Pinpoint the cell where the given text exists, returning its (x, y) midpoint coordinate. 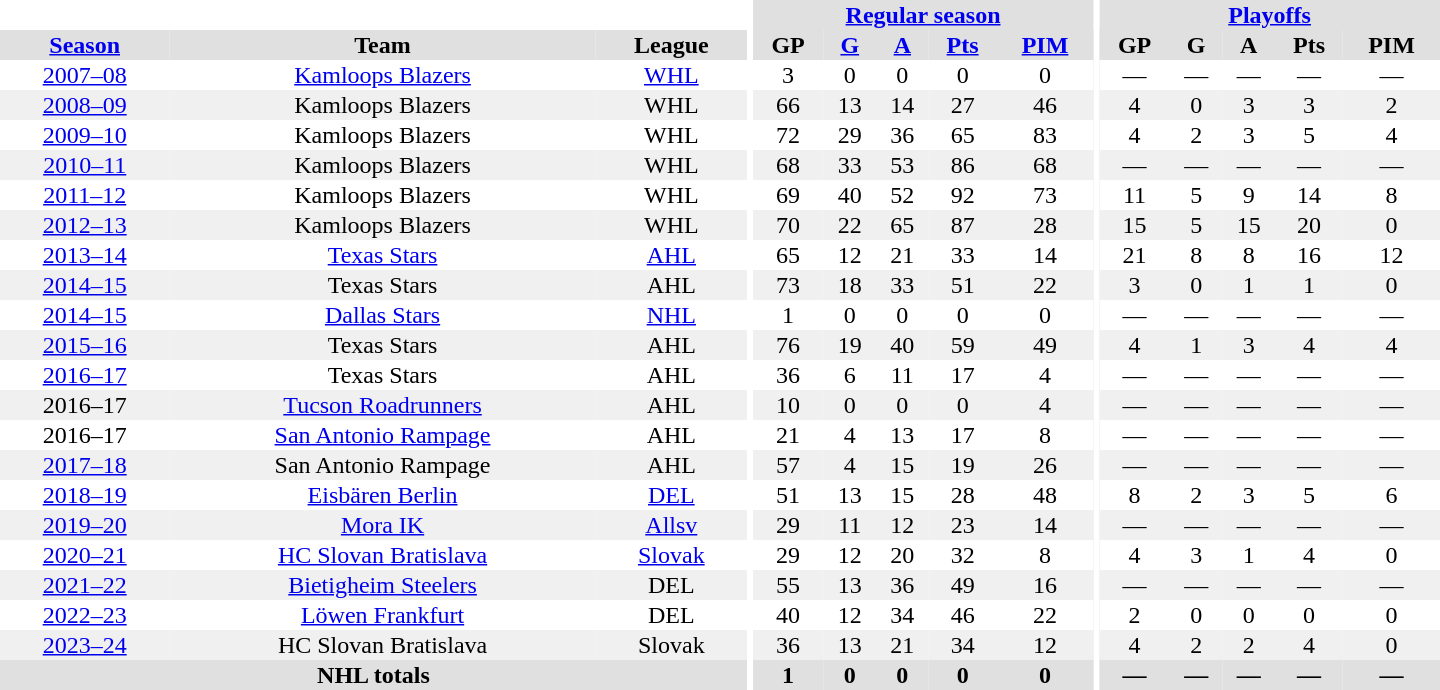
2009–10 (84, 135)
Mora IK (382, 525)
2007–08 (84, 75)
Season (84, 45)
Bietigheim Steelers (382, 585)
83 (1046, 135)
2012–13 (84, 225)
League (672, 45)
NHL (672, 315)
2020–21 (84, 555)
23 (963, 525)
2010–11 (84, 165)
2013–14 (84, 255)
70 (788, 225)
2019–20 (84, 525)
2008–09 (84, 105)
2022–23 (84, 615)
87 (963, 225)
Löwen Frankfurt (382, 615)
Playoffs (1270, 15)
53 (902, 165)
Dallas Stars (382, 315)
2011–12 (84, 195)
Regular season (924, 15)
2015–16 (84, 345)
86 (963, 165)
Eisbären Berlin (382, 495)
Tucson Roadrunners (382, 405)
26 (1046, 465)
55 (788, 585)
72 (788, 135)
18 (850, 285)
48 (1046, 495)
2021–22 (84, 585)
57 (788, 465)
66 (788, 105)
10 (788, 405)
76 (788, 345)
52 (902, 195)
59 (963, 345)
2017–18 (84, 465)
32 (963, 555)
9 (1248, 195)
2018–19 (84, 495)
NHL totals (374, 675)
2023–24 (84, 645)
Team (382, 45)
69 (788, 195)
27 (963, 105)
Allsv (672, 525)
92 (963, 195)
